Return the [X, Y] coordinate for the center point of the cell that contains the specified text.  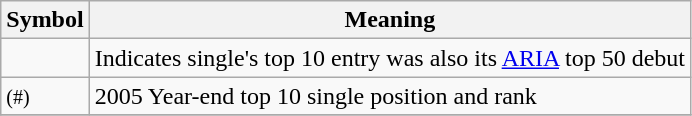
Symbol [45, 20]
(#) [45, 96]
2005 Year-end top 10 single position and rank [390, 96]
Indicates single's top 10 entry was also its ARIA top 50 debut [390, 58]
Meaning [390, 20]
